For the text-containing cell, return its midpoint in (X, Y) coordinate format. 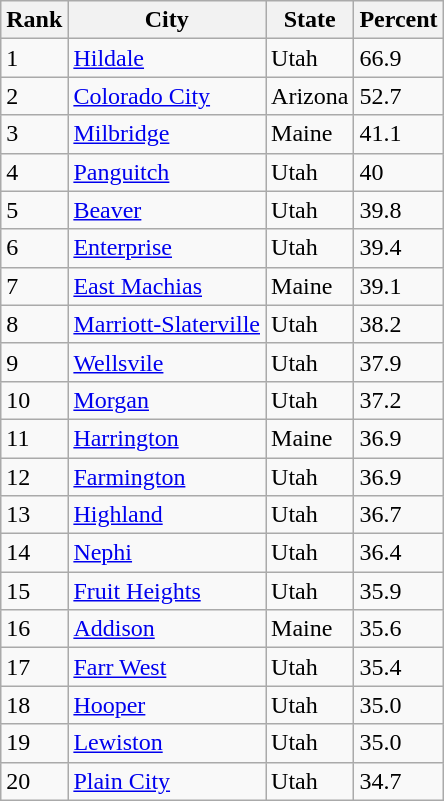
36.4 (398, 553)
3 (34, 134)
13 (34, 515)
52.7 (398, 96)
15 (34, 591)
Arizona (310, 96)
Rank (34, 20)
1 (34, 58)
66.9 (398, 58)
Plain City (167, 781)
Fruit Heights (167, 591)
39.8 (398, 210)
Milbridge (167, 134)
10 (34, 400)
Highland (167, 515)
Colorado City (167, 96)
Wellsvile (167, 362)
Enterprise (167, 248)
6 (34, 248)
16 (34, 629)
Marriott-Slaterville (167, 324)
Lewiston (167, 743)
14 (34, 553)
9 (34, 362)
19 (34, 743)
37.9 (398, 362)
Farr West (167, 667)
41.1 (398, 134)
37.2 (398, 400)
12 (34, 477)
39.4 (398, 248)
Panguitch (167, 172)
8 (34, 324)
38.2 (398, 324)
34.7 (398, 781)
Farmington (167, 477)
Addison (167, 629)
20 (34, 781)
Harrington (167, 438)
36.7 (398, 515)
11 (34, 438)
Nephi (167, 553)
Hooper (167, 705)
2 (34, 96)
18 (34, 705)
35.4 (398, 667)
7 (34, 286)
East Machias (167, 286)
40 (398, 172)
35.9 (398, 591)
4 (34, 172)
5 (34, 210)
39.1 (398, 286)
Percent (398, 20)
35.6 (398, 629)
City (167, 20)
Beaver (167, 210)
State (310, 20)
Hildale (167, 58)
17 (34, 667)
Morgan (167, 400)
